Return (X, Y) of the center of cell containing provided text 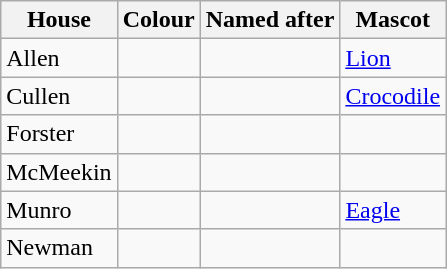
Cullen (59, 96)
Munro (59, 210)
McMeekin (59, 172)
Colour (158, 20)
Named after (270, 20)
Allen (59, 58)
Forster (59, 134)
Newman (59, 248)
Lion (393, 58)
Mascot (393, 20)
Crocodile (393, 96)
Eagle (393, 210)
House (59, 20)
